Return [x, y] of the center of cell containing provided text 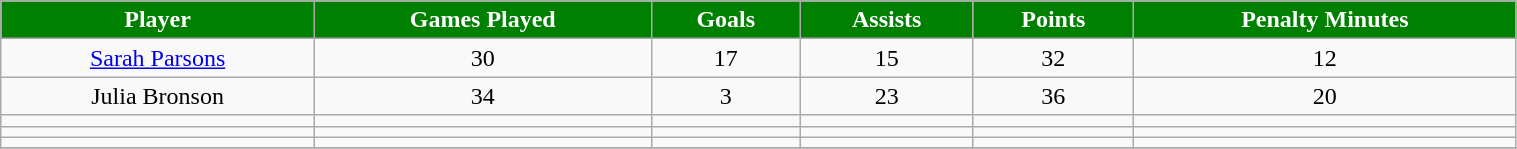
Assists [886, 20]
Julia Bronson [158, 96]
Goals [726, 20]
15 [886, 58]
30 [482, 58]
36 [1054, 96]
32 [1054, 58]
34 [482, 96]
Sarah Parsons [158, 58]
20 [1325, 96]
Player [158, 20]
Penalty Minutes [1325, 20]
23 [886, 96]
17 [726, 58]
3 [726, 96]
12 [1325, 58]
Games Played [482, 20]
Points [1054, 20]
